From the cell containing the given text, extract its center point as (x, y) coordinate. 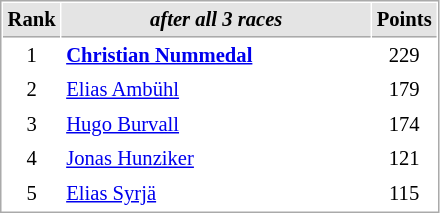
179 (404, 90)
5 (32, 194)
Jonas Hunziker (216, 158)
Hugo Burvall (216, 124)
Christian Nummedal (216, 56)
Elias Syrjä (216, 194)
3 (32, 124)
115 (404, 194)
Points (404, 20)
Rank (32, 20)
2 (32, 90)
4 (32, 158)
1 (32, 56)
229 (404, 56)
174 (404, 124)
121 (404, 158)
Elias Ambühl (216, 90)
after all 3 races (216, 20)
